Output the (X, Y) coordinate of the center of the cell containing the given text.  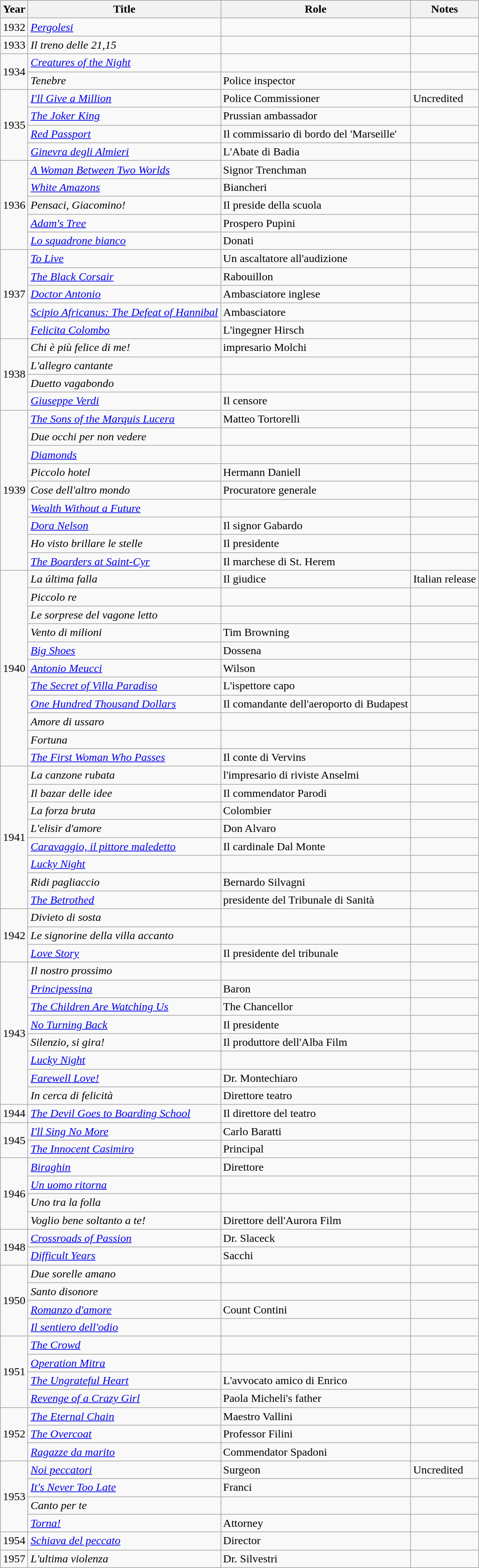
Biraghin (125, 1167)
L'ultima violenza (125, 1559)
Matteo Tortorelli (316, 419)
To Live (125, 259)
Tim Browning (316, 633)
Lo squadrone bianco (125, 241)
Le signorine della villa accanto (125, 935)
Dossena (316, 650)
Title (125, 9)
1953 (14, 1496)
impresario Molchi (316, 348)
Il giudice (316, 579)
Notes (445, 9)
Big Shoes (125, 650)
Il nostro prossimo (125, 971)
Silenzio, si gira! (125, 1042)
Il cardinale Dal Monte (316, 846)
1942 (14, 935)
Duetto vagabondo (125, 383)
L'ingegner Hirsch (316, 330)
1933 (14, 45)
La canzone rubata (125, 775)
1944 (14, 1114)
presidente del Tribunale di Sanità (316, 900)
The Devil Goes to Boarding School (125, 1114)
Due sorelle amano (125, 1274)
Revenge of a Crazy Girl (125, 1399)
Role (316, 9)
Rabouillon (316, 277)
1939 (14, 490)
1945 (14, 1140)
The Crowd (125, 1345)
The Boarders at Saint-Cyr (125, 562)
The Joker King (125, 116)
Vento di milioni (125, 633)
Creatures of the Night (125, 63)
Il signor Gabardo (316, 526)
I'll Sing No More (125, 1131)
1946 (14, 1194)
Giuseppe Verdi (125, 401)
Wilson (316, 668)
A Woman Between Two Worlds (125, 169)
Prussian ambassador (316, 116)
Uno tra la folla (125, 1203)
Voglio bene soltanto a te! (125, 1220)
The Ungrateful Heart (125, 1381)
1936 (14, 205)
Italian release (445, 579)
Il conte di Vervins (316, 757)
Year (14, 9)
L'avvocato amico di Enrico (316, 1381)
Diamonds (125, 454)
Santo disonore (125, 1291)
Cose dell'altro mondo (125, 490)
Commendator Spadoni (316, 1452)
Love Story (125, 953)
Ginevra degli Almieri (125, 152)
Felicita Colombo (125, 330)
Ridi pagliaccio (125, 882)
La última falla (125, 579)
Pergolesi (125, 27)
Sacchi (316, 1256)
Caravaggio, il pittore maledetto (125, 846)
Noi peccatori (125, 1470)
Principessina (125, 989)
Schiava del peccato (125, 1541)
Signor Trenchman (316, 169)
1951 (14, 1371)
Franci (316, 1488)
Tenebre (125, 80)
Il commendator Parodi (316, 793)
Ambasciatore (316, 312)
La forza bruta (125, 811)
Colombier (316, 811)
Antonio Meucci (125, 668)
Chi è più felice di me! (125, 348)
Baron (316, 989)
Police inspector (316, 80)
Ambasciatore inglese (316, 294)
1938 (14, 374)
Il marchese di St. Herem (316, 562)
The Betrothed (125, 900)
The Children Are Watching Us (125, 1006)
Direttore teatro (316, 1096)
Surgeon (316, 1470)
Operation Mitra (125, 1363)
1935 (14, 125)
Red Passport (125, 134)
1937 (14, 294)
Pensaci, Giacomino! (125, 205)
Adam's Tree (125, 223)
1952 (14, 1434)
Procuratore generale (316, 490)
Piccolo hotel (125, 472)
1934 (14, 72)
Il comandante dell'aeroporto di Budapest (316, 704)
L'allegro cantante (125, 365)
Director (316, 1541)
Il presidente del tribunale (316, 953)
Hermann Daniell (316, 472)
It's Never Too Late (125, 1488)
Il direttore del teatro (316, 1114)
1957 (14, 1559)
Paola Micheli's father (316, 1399)
Romanzo d'amore (125, 1309)
L'Abate di Badia (316, 152)
Dr. Silvestri (316, 1559)
Difficult Years (125, 1256)
1948 (14, 1247)
Ragazze da marito (125, 1452)
Amore di ussaro (125, 722)
I'll Give a Million (125, 98)
Un ascaltatore all'audizione (316, 259)
White Amazons (125, 187)
Torna! (125, 1523)
Il censore (316, 401)
Il commissario di bordo del 'Marseille' (316, 134)
The Secret of Villa Paradiso (125, 686)
Direttore dell'Aurora Film (316, 1220)
Farewell Love! (125, 1078)
In cerca di felicità (125, 1096)
The Innocent Casimiro (125, 1149)
Professor Filini (316, 1434)
Ho visto brillare le stelle (125, 544)
1932 (14, 27)
Prospero Pupini (316, 223)
The Eternal Chain (125, 1416)
Il bazar delle idee (125, 793)
Canto per te (125, 1505)
l'impresario di riviste Anselmi (316, 775)
The Black Corsair (125, 277)
Principal (316, 1149)
Attorney (316, 1523)
1940 (14, 668)
Dora Nelson (125, 526)
Count Contini (316, 1309)
Divieto di sosta (125, 918)
Due occhi per non vedere (125, 437)
Piccolo re (125, 597)
Doctor Antonio (125, 294)
Police Commissioner (316, 98)
L'elisir d'amore (125, 829)
The First Woman Who Passes (125, 757)
One Hundred Thousand Dollars (125, 704)
No Turning Back (125, 1024)
Il preside della scuola (316, 205)
The Overcoat (125, 1434)
Biancheri (316, 187)
Bernardo Silvagni (316, 882)
Don Alvaro (316, 829)
Le sorprese del vagone letto (125, 615)
1941 (14, 837)
Il produttore dell'Alba Film (316, 1042)
L'ispettore capo (316, 686)
Donati (316, 241)
Maestro Vallini (316, 1416)
Il treno delle 21,15 (125, 45)
Dr. Slaceck (316, 1238)
1943 (14, 1033)
The Sons of the Marquis Lucera (125, 419)
Crossroads of Passion (125, 1238)
Scipio Africanus: The Defeat of Hannibal (125, 312)
Direttore (316, 1167)
1950 (14, 1300)
Un uomo ritorna (125, 1185)
Il sentiero dell'odio (125, 1327)
Carlo Baratti (316, 1131)
The Chancellor (316, 1006)
1954 (14, 1541)
Dr. Montechiaro (316, 1078)
Fortuna (125, 739)
Wealth Without a Future (125, 508)
